Find where the given text appears and provide that cell's center as (X, Y) coordinate. 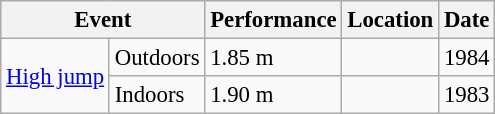
1.90 m (274, 95)
Indoors (156, 95)
Performance (274, 20)
Event (103, 20)
Location (390, 20)
High jump (56, 76)
1984 (467, 58)
Date (467, 20)
1983 (467, 95)
Outdoors (156, 58)
1.85 m (274, 58)
